Find where the given text appears and provide that cell's center as [x, y] coordinate. 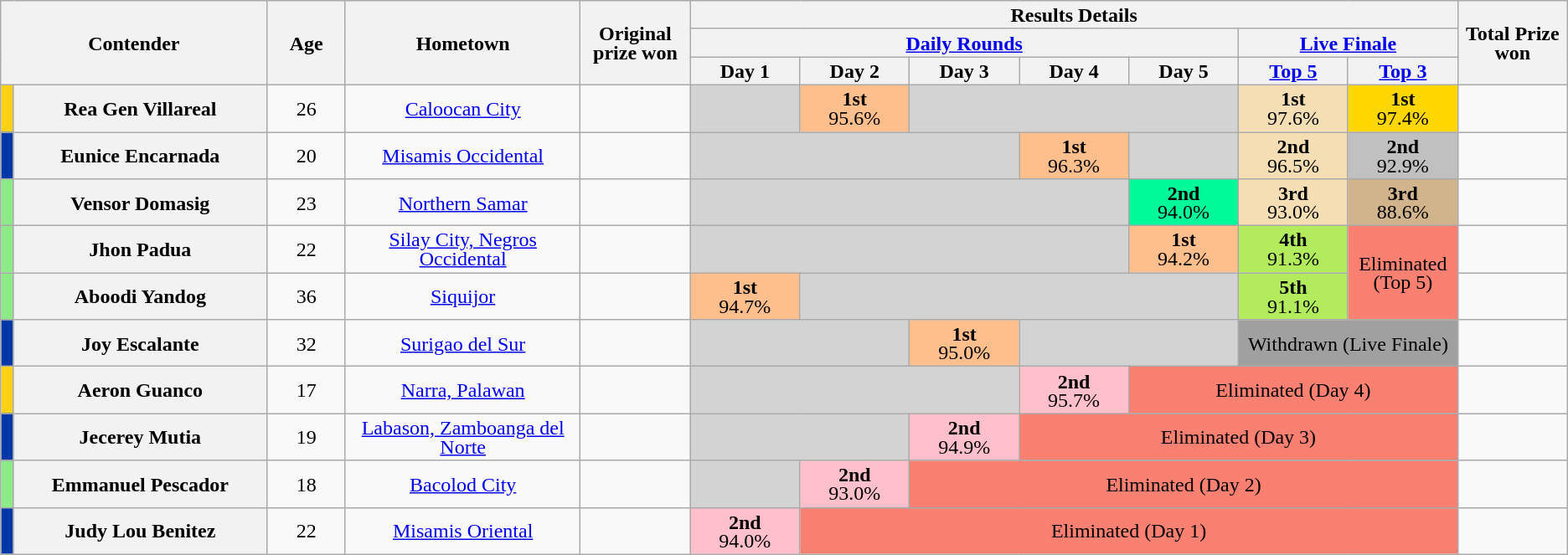
1st97.6% [1293, 108]
Labason, Zamboanga del Norte [462, 437]
Jecerey Mutia [141, 437]
4th91.3% [1293, 249]
Contender [134, 44]
Emmanuel Pescador [141, 484]
26 [307, 108]
Siquijor [462, 296]
1st94.2% [1184, 249]
2nd94.9% [965, 437]
3rd88.6% [1402, 203]
20 [307, 156]
1st95.6% [854, 108]
19 [307, 437]
Northern Samar [462, 203]
1st95.0% [965, 343]
Top 3 [1402, 71]
Jhon Padua [141, 249]
Judy Lou Benitez [141, 531]
2nd92.9% [1402, 156]
Aboodi Yandog [141, 296]
Narra, Palawan [462, 390]
23 [307, 203]
Day 2 [854, 71]
Hometown [462, 44]
Results Details [1074, 15]
Silay City, Negros Occidental [462, 249]
Eliminated (Day 4) [1293, 390]
Total Prize won [1513, 44]
Eliminated (Day 1) [1129, 531]
17 [307, 390]
Bacolod City [462, 484]
Day 3 [965, 71]
Eliminated (Top 5) [1402, 273]
2nd95.7% [1074, 390]
Age [307, 44]
Original prize won [635, 44]
Day 4 [1074, 71]
1st94.7% [745, 296]
Withdrawn (Live Finale) [1348, 343]
2nd96.5% [1293, 156]
Daily Rounds [965, 43]
Day 5 [1184, 71]
32 [307, 343]
3rd93.0% [1293, 203]
Vensor Domasig [141, 203]
Day 1 [745, 71]
Misamis Oriental [462, 531]
1st97.4% [1402, 108]
Live Finale [1348, 43]
5th91.1% [1293, 296]
1st96.3% [1074, 156]
Eunice Encarnada [141, 156]
Eliminated (Day 2) [1184, 484]
Surigao del Sur [462, 343]
Top 5 [1293, 71]
Aeron Guanco [141, 390]
Joy Escalante [141, 343]
18 [307, 484]
Caloocan City [462, 108]
2nd93.0% [854, 484]
36 [307, 296]
Rea Gen Villareal [141, 108]
Eliminated (Day 3) [1239, 437]
Misamis Occidental [462, 156]
